Scan for the cell matching the given text and deliver its (X, Y) coordinate at center. 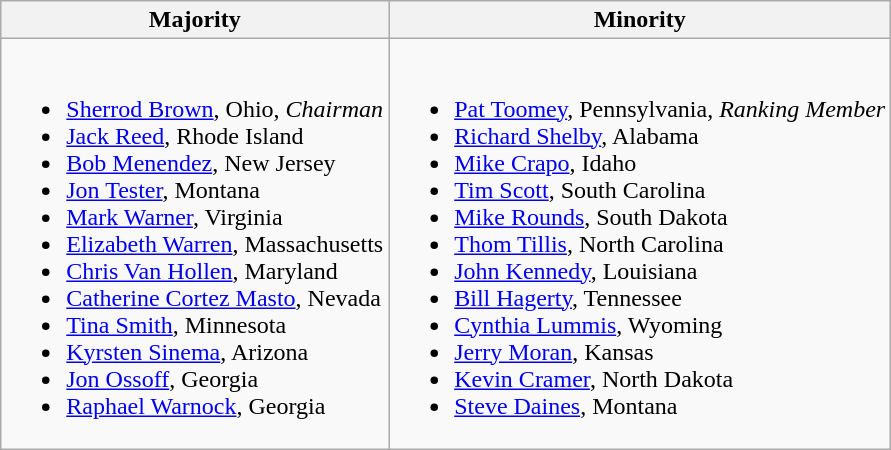
Majority (195, 20)
Minority (640, 20)
